From the cell containing the given text, extract its center point as (X, Y) coordinate. 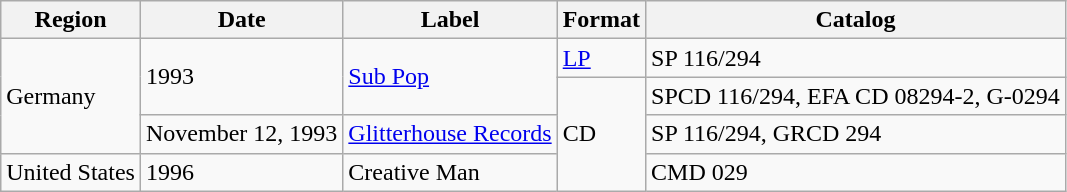
SP 116/294 (856, 58)
1993 (241, 77)
Date (241, 20)
Format (601, 20)
United States (71, 172)
1996 (241, 172)
Region (71, 20)
Creative Man (450, 172)
November 12, 1993 (241, 134)
CMD 029 (856, 172)
LP (601, 58)
Label (450, 20)
Glitterhouse Records (450, 134)
SP 116/294, GRCD 294 (856, 134)
SPCD 116/294, EFA CD 08294-2, G-0294 (856, 96)
CD (601, 134)
Catalog (856, 20)
Germany (71, 96)
Sub Pop (450, 77)
